Capture the cell that displays the provided text and extract its [X, Y] central coordinate. 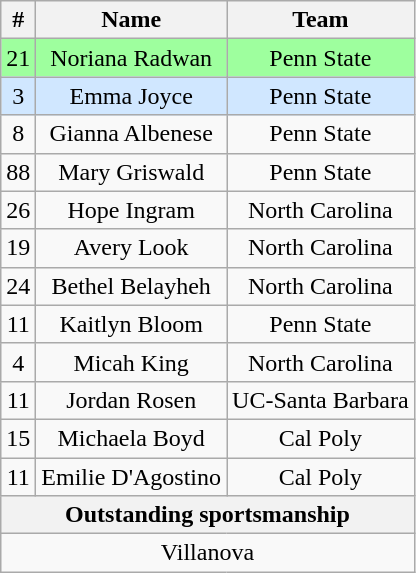
Michaela Boyd [132, 438]
Bethel Belayheh [132, 286]
Avery Look [132, 248]
Emilie D'Agostino [132, 477]
Noriana Radwan [132, 58]
Hope Ingram [132, 210]
# [18, 20]
Outstanding sportsmanship [208, 515]
Jordan Rosen [132, 400]
19 [18, 248]
UC-Santa Barbara [321, 400]
3 [18, 96]
88 [18, 172]
Kaitlyn Bloom [132, 324]
Team [321, 20]
8 [18, 134]
21 [18, 58]
Villanova [208, 553]
4 [18, 362]
26 [18, 210]
Micah King [132, 362]
15 [18, 438]
Gianna Albenese [132, 134]
24 [18, 286]
Name [132, 20]
Emma Joyce [132, 96]
Mary Griswald [132, 172]
